Pinpoint the cell where the given text exists, returning its (x, y) midpoint coordinate. 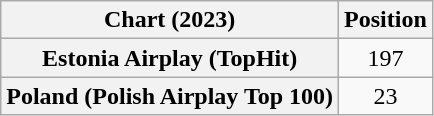
197 (386, 58)
Position (386, 20)
Estonia Airplay (TopHit) (170, 58)
23 (386, 96)
Chart (2023) (170, 20)
Poland (Polish Airplay Top 100) (170, 96)
